Find where the given text appears and provide that cell's center as (X, Y) coordinate. 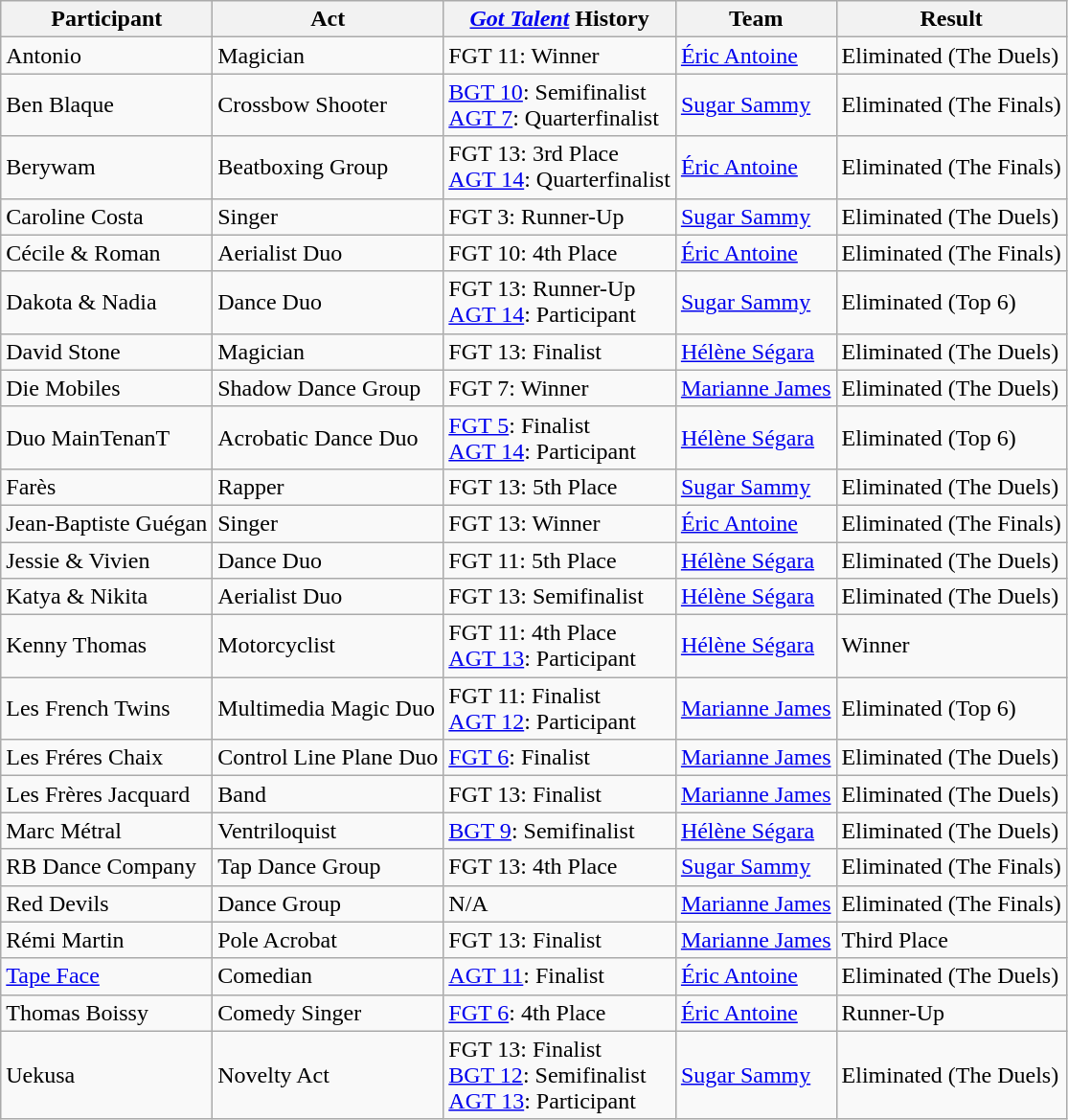
Crossbow Shooter (328, 105)
FGT 7: Winner (559, 388)
FGT 13: Winner (559, 523)
Multimedia Magic Duo (328, 709)
Duo MainTenanT (107, 437)
Result (951, 19)
Berywam (107, 167)
Novelty Act (328, 1075)
FGT 11: 5th Place (559, 560)
FGT 13: 4th Place (559, 867)
Antonio (107, 56)
Comedian (328, 976)
Band (328, 794)
FGT 6: Finalist (559, 758)
Uekusa (107, 1075)
Winner (951, 646)
Tape Face (107, 976)
Les Frères Jacquard (107, 794)
RB Dance Company (107, 867)
Ventriloquist (328, 831)
Act (328, 19)
FGT 13: Runner-UpAGT 14: Participant (559, 303)
Cécile & Roman (107, 253)
Participant (107, 19)
Thomas Boissy (107, 1013)
Rémi Martin (107, 940)
FGT 13: Semifinalist (559, 597)
Dance Group (328, 903)
FGT 6: 4th Place (559, 1013)
FGT 13: 5th Place (559, 487)
AGT 11: Finalist (559, 976)
Acrobatic Dance Duo (328, 437)
Tap Dance Group (328, 867)
BGT 9: Semifinalist (559, 831)
Pole Acrobat (328, 940)
FGT 3: Runner-Up (559, 217)
Team (756, 19)
Ben Blaque (107, 105)
FGT 5: FinalistAGT 14: Participant (559, 437)
Kenny Thomas (107, 646)
Marc Métral (107, 831)
Farès (107, 487)
Caroline Costa (107, 217)
Les Fréres Chaix (107, 758)
FGT 13: FinalistBGT 12: SemifinalistAGT 13: Participant (559, 1075)
Dakota & Nadia (107, 303)
Got Talent History (559, 19)
Control Line Plane Duo (328, 758)
FGT 11: Winner (559, 56)
Die Mobiles (107, 388)
Beatboxing Group (328, 167)
FGT 11: 4th PlaceAGT 13: Participant (559, 646)
Jessie & Vivien (107, 560)
Les French Twins (107, 709)
Third Place (951, 940)
Runner-Up (951, 1013)
David Stone (107, 352)
Shadow Dance Group (328, 388)
Jean-Baptiste Guégan (107, 523)
N/A (559, 903)
Red Devils (107, 903)
Motorcyclist (328, 646)
BGT 10: SemifinalistAGT 7: Quarterfinalist (559, 105)
Rapper (328, 487)
FGT 11: FinalistAGT 12: Participant (559, 709)
Katya & Nikita (107, 597)
FGT 13: 3rd PlaceAGT 14: Quarterfinalist (559, 167)
FGT 10: 4th Place (559, 253)
Comedy Singer (328, 1013)
